Search for the cell housing the specified text and yield its [X, Y] center coordinate. 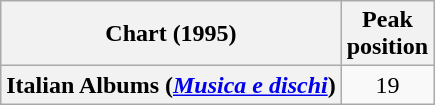
Peakposition [387, 34]
Chart (1995) [171, 34]
Italian Albums (Musica e dischi) [171, 85]
19 [387, 85]
